Return the (x, y) coordinate for the center point of the cell that contains the specified text.  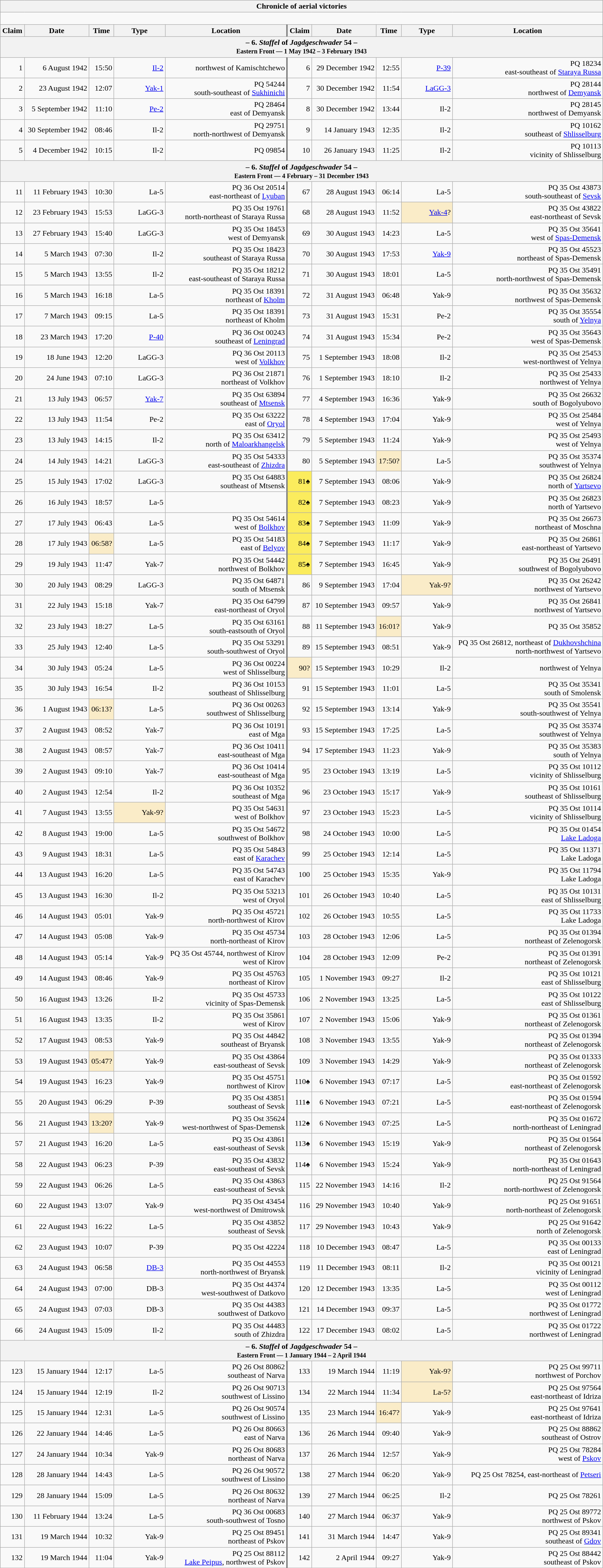
30 (12, 585)
11:47 (101, 564)
29 December 1942 (344, 67)
PQ 35 Ost 26823 north of Yartsevo (528, 502)
PQ 35 Ost 11733Lake Ladoga (528, 916)
24 June 1943 (57, 378)
PQ 35 Ost 35624 west-northwest of Spas-Demensk (226, 1123)
14:29 (389, 1061)
PQ 36 Ost 00243 southeast of Leningrad (226, 336)
11:23 (389, 751)
65 (12, 1309)
18:10 (389, 378)
PQ 35 Ost 43863 east-southeast of Sevsk (226, 1185)
12:20 (101, 357)
10:55 (389, 916)
40 (12, 792)
7 August 1943 (57, 812)
132 (12, 1557)
PQ 25 Ost 88112Lake Peipus, northwest of Pskov (226, 1557)
129 (12, 1495)
11:52 (389, 212)
142 (300, 1557)
12:54 (101, 792)
13:24 (101, 1516)
09:37 (389, 1309)
06:37 (389, 1516)
PQ 35 Ost 42224 (226, 1247)
10:07 (101, 1247)
06:14 (389, 191)
10:32 (101, 1537)
PQ 35 Ost 25484 west of Yelnya (528, 419)
73 (300, 316)
PQ 25 Ost 91564 north-northwest of Zelenogorsk (528, 1185)
PQ 26 Ost 80862 southeast of Narva (226, 1371)
PQ 35 Ost 35643 west of Spas-Demensk (528, 336)
16:45 (389, 564)
PQ 35 Ost 26812, northeast of Dukhovshchina north-northwest of Yartsevo (528, 647)
PQ 35 Ost 35861 west of Kirov (226, 1020)
20 July 1943 (57, 585)
89 (300, 647)
PQ 35 Ost 54183 east of Belyov (226, 543)
10:15 (101, 150)
128 (12, 1474)
34 (12, 668)
PQ 35 Ost 18453 west of Demyansk (226, 233)
54 (12, 1081)
7 March 1943 (57, 316)
88 (300, 627)
Yak-4? (427, 212)
15:17 (389, 792)
PQ 25 Ost 97641 east-northeast of Idriza (528, 1413)
PQ 35 Ost 01772 northwest of Leningrad (528, 1309)
91 (300, 688)
PQ 35 Ost 25493 west of Yelnya (528, 440)
101 (300, 895)
131 (12, 1537)
12:40 (101, 647)
15:35 (389, 875)
PQ 35 Ost 43864 east-southeast of Sevsk (226, 1061)
17 (12, 316)
105 (300, 978)
121 (300, 1309)
112♠ (300, 1123)
18 (12, 336)
PQ 36 Ost 10414 east-southeast of Mga (226, 771)
PQ 35 Ost 54614 west of Bolkhov (226, 523)
30 September 1942 (57, 130)
08:02 (389, 1330)
PQ 35 Ost 45744, northwest of Kirov west of Kirov (226, 957)
12:57 (389, 1454)
2 (12, 88)
94 (300, 751)
05:47? (101, 1061)
PQ 25 Ost 78284 west of Pskov (528, 1454)
PQ 35 Ost 18212 east-southeast of Staraya Russa (226, 275)
13:07 (101, 1205)
97 (300, 812)
14:47 (389, 1537)
06:29 (101, 1102)
1 November 1943 (344, 978)
PQ 26 Ost 80683 northeast of Narva (226, 1454)
PQ 36 Ost 21871 northeast of Volkhov (226, 378)
PQ 35 Ost 63222 east of Oryol (226, 419)
125 (12, 1413)
PQ 35 Ost 19761 north-northeast of Staraya Russa (226, 212)
PQ 35 Ost 26491 southwest of Bogolyubovo (528, 564)
42 (12, 833)
32 (12, 627)
PQ 36 Ost 00263 southwest of Shlisselburg (226, 709)
PQ 35 Ost 25433 northwest of Yelnya (528, 378)
11:19 (389, 1371)
12:35 (389, 130)
38 (12, 751)
08:29 (101, 585)
11:01 (389, 688)
1 (12, 67)
11:24 (389, 440)
120 (300, 1289)
64 (12, 1289)
100 (300, 875)
07:30 (101, 254)
122 (300, 1330)
PQ 35 Ost 35491 north-northwest of Spas-Demensk (528, 275)
13:44 (389, 109)
08:53 (101, 1040)
PQ 28144 northwest of Demyansk (528, 88)
15 July 1943 (57, 482)
16:22 (101, 1226)
22 November 1943 (344, 1185)
27 (12, 523)
26 (12, 502)
8 (300, 109)
PQ 35 Ost 10161southeast of Shlisselburg (528, 792)
PQ 25 Ost 88862 southeast of Ostrov (528, 1433)
8 August 1943 (57, 833)
06:58 (101, 1268)
PQ 25 Ost 91642 north of Zelenogorsk (528, 1226)
PQ 35 Ost 44483 south of Zhizdra (226, 1330)
PQ 36 Ost 20113west of Volkhov (226, 357)
10:29 (389, 668)
PQ 26 Ost 90713 southwest of Lissino (226, 1392)
PQ 35 Ost 01592 east-northeast of Zelenogorsk (528, 1081)
PQ 18234 east-southeast of Staraya Russa (528, 67)
14:21 (101, 461)
P-40 (139, 336)
Chronicle of aerial victories (301, 6)
PQ 09854 (226, 150)
08:23 (389, 502)
PQ 35 Ost 64799 east-northeast of Oryol (226, 606)
71 (300, 275)
85♠ (300, 564)
10:30 (101, 191)
13:19 (389, 771)
– 6. Staffel of Jagdgeschwader 54 –Eastern Front — 1 January 1944 – 2 April 1944 (301, 1350)
16:54 (101, 688)
12:07 (101, 88)
104 (300, 957)
06:13? (101, 709)
12:19 (101, 1392)
15:06 (389, 1020)
11 February 1944 (57, 1516)
49 (12, 978)
12 December 1943 (344, 1289)
17 December 1943 (344, 1330)
13:20? (101, 1123)
107 (300, 1020)
18:31 (101, 854)
PQ 35 Ost 01643 north-northeast of Leningrad (528, 1164)
11:04 (101, 1557)
08:06 (389, 482)
11 (12, 191)
PQ 35 Ost 26242 northwest of Yartsevo (528, 585)
11:17 (389, 543)
07:03 (101, 1309)
07:25 (389, 1123)
06:48 (389, 295)
10 September 1943 (344, 606)
PQ 35 Ost 63161 south-eastsouth of Oryol (226, 627)
northwest of Kamischtchewo (226, 67)
09:15 (101, 316)
PQ 35 Ost 54743 east of Karachev (226, 875)
3 (12, 109)
31 (12, 606)
69 (300, 233)
9 (300, 130)
PQ 26 Ost 80632 northeast of Narva (226, 1495)
102 (300, 916)
123 (12, 1371)
PQ 35 Ost 10131east of Shlisselburg (528, 895)
14 (12, 254)
PQ 35 Ost 45751 northwest of Kirov (226, 1081)
11:09 (389, 523)
75 (300, 357)
PQ 35 Ost 35541 south-southwest of Yelnya (528, 709)
28 (12, 543)
PQ 35 Ost 44374 west-southwest of Datkovo (226, 1289)
12:31 (101, 1413)
103 (300, 937)
72 (300, 295)
PQ 35 Ost 01672 north-northeast of Leningrad (528, 1123)
PQ 36 Ost 10352 southeast of Mga (226, 792)
PQ 35 Ost 11794Lake Ladoga (528, 875)
26 January 1943 (344, 150)
– 6. Staffel of Jagdgeschwader 54 –Eastern Front — 4 February – 31 December 1943 (301, 171)
05:08 (101, 937)
5 September 1942 (57, 109)
17:20 (101, 336)
74 (300, 336)
PQ 35 Ost 01564 northeast of Zelenogorsk (528, 1144)
PQ 35 Ost 00133 east of Leningrad (528, 1247)
9 September 1943 (344, 585)
27 February 1943 (57, 233)
92 (300, 709)
53 (12, 1061)
108 (300, 1040)
23 August 1942 (57, 88)
PQ 35 Ost 26861 east-northeast of Yartsevo (528, 543)
127 (12, 1454)
17:02 (101, 482)
95 (300, 771)
14:46 (101, 1433)
9 August 1943 (57, 854)
PQ 35 Ost 43822 east-northeast of Sevsk (528, 212)
PQ 25 Ost 97564 east-northeast of Idriza (528, 1392)
119 (300, 1268)
62 (12, 1247)
06:25 (389, 1495)
Yak-1 (139, 88)
13:25 (389, 999)
139 (300, 1495)
PQ 35 Ost 11371Lake Ladoga (528, 854)
11 December 1943 (344, 1268)
08:57 (101, 751)
PQ 35 Ost 43852 southeast of Sevsk (226, 1226)
PQ 35 Ost 43851 southeast of Sevsk (226, 1102)
PQ 28464 east of Demyansk (226, 109)
17:25 (389, 730)
80 (300, 461)
67 (300, 191)
59 (12, 1185)
PQ 35 Ost 54672 southwest of Bolkhov (226, 833)
83♠ (300, 523)
126 (12, 1433)
PQ 35 Ost 44383 southwest of Datkovo (226, 1309)
56 (12, 1123)
PQ 35 Ost 45763 northeast of Kirov (226, 978)
22 March 1944 (344, 1392)
106 (300, 999)
18:08 (389, 357)
70 (300, 254)
39 (12, 771)
68 (300, 212)
17 September 1943 (344, 751)
31 March 1944 (344, 1537)
15:34 (389, 336)
PQ 35 Ost 26841 northwest of Yartsevo (528, 606)
PQ 10162southeast of Shlisselburg (528, 130)
07:10 (101, 378)
08:52 (101, 730)
41 (12, 812)
northwest of Yelnya (528, 668)
15:23 (389, 812)
PQ 35 Ost 00112 west of Leningrad (528, 1289)
19:00 (101, 833)
PQ 35 Ost 54843 east of Karachev (226, 854)
PQ 29751 north-northwest of Demyansk (226, 130)
PQ 35 Ost 45734 north-northeast of Kirov (226, 937)
08:11 (389, 1268)
19 July 1943 (57, 564)
15:31 (389, 316)
63 (12, 1268)
76 (300, 378)
PQ 35 Ost 01722 northwest of Leningrad (528, 1330)
14 July 1943 (57, 461)
130 (12, 1516)
23 August 1943 (57, 1247)
PQ 36 Ost 00683 south-southwest of Tosno (226, 1516)
15:24 (389, 1164)
PQ 36 Ost 10191east of Mga (226, 730)
114♠ (300, 1164)
PQ 36 Ost 00224 west of Shlisselburg (226, 668)
20 August 1943 (57, 1102)
PQ 35 Ost 10112vicinity of Shlisselburg (528, 771)
15:40 (101, 233)
18:57 (101, 502)
43 (12, 854)
PQ 35 Ost 45523 northeast of Spas-Demensk (528, 254)
12:06 (389, 937)
23 March 1943 (57, 336)
48 (12, 957)
PQ 36 Ost 20514 east-northeast of Lyuban (226, 191)
PQ 35 Ost 10122east of Shlisselburg (528, 999)
16 (12, 295)
16:23 (101, 1081)
07:21 (389, 1102)
6 August 1942 (57, 67)
PQ 35 Ost 00121vicinity of Leningrad (528, 1268)
PQ 25 Ost 89341 southeast of Gdov (528, 1537)
113♠ (300, 1144)
109 (300, 1061)
86 (300, 585)
7 (300, 88)
1 August 1943 (57, 709)
09:40 (389, 1433)
11:34 (389, 1392)
16:30 (101, 895)
135 (300, 1413)
PQ 35 Ost 43873 south-southeast of Sevsk (528, 191)
PQ 35 Ost 35341 south of Smolensk (528, 688)
08:51 (389, 647)
PQ 35 Ost 63412 north of Maloarkhangelsk (226, 440)
141 (300, 1537)
24 January 1944 (57, 1454)
PQ 35 Ost 26824 north of Yartsevo (528, 482)
06:57 (101, 399)
07:17 (389, 1081)
PQ 25 Ost 89772 northwest of Pskov (528, 1516)
16:18 (101, 295)
11:10 (101, 109)
06:26 (101, 1185)
79 (300, 440)
15:50 (101, 67)
44 (12, 875)
La-5? (427, 1392)
PQ 36 Ost 10153southeast of Shlisselburg (226, 688)
PQ 25 Ost 99711 northwest of Porchov (528, 1371)
PQ 28145 northwest of Demyansk (528, 109)
PQ 35 Ost 64871 south of Mtsensk (226, 585)
18:27 (101, 627)
PQ 35 Ost 35852 (528, 627)
138 (300, 1474)
118 (300, 1247)
35 (12, 688)
23 (12, 440)
12:17 (101, 1371)
14:15 (101, 440)
14:16 (389, 1185)
PQ 35 Ost 64883 southeast of Mtsensk (226, 482)
4 (12, 130)
11 September 1943 (344, 627)
14:43 (101, 1474)
PQ 10113vicinity of Shlisselburg (528, 150)
06:20 (389, 1474)
08:47 (389, 1247)
07:00 (101, 1289)
5 (12, 150)
05:01 (101, 916)
17 August 1943 (57, 1040)
47 (12, 937)
11 February 1943 (57, 191)
PQ 26 Ost 90572 southwest of Lissino (226, 1474)
15:19 (389, 1144)
PQ 35 Ost 43832 east-southeast of Sevsk (226, 1164)
24 October 1943 (344, 833)
PQ 26 Ost 80663 east of Narva (226, 1433)
45 (12, 895)
115 (300, 1185)
18 June 1943 (57, 357)
17:53 (389, 254)
12 (12, 212)
98 (300, 833)
PQ 35 Ost 10121east of Shlisselburg (528, 978)
10 (300, 150)
PQ 35 Ost 01333 northeast of Zelenogorsk (528, 1061)
110♠ (300, 1081)
PQ 35 Ost 26632 south of Bogolyubovo (528, 399)
133 (300, 1371)
77 (300, 399)
37 (12, 730)
06:58? (101, 543)
10 December 1943 (344, 1247)
16 July 1943 (57, 502)
25 July 1943 (57, 647)
PQ 25 Ost 89451 northeast of Pskov (226, 1537)
PQ 54244 south-southeast of Sukhinichi (226, 88)
16:01? (389, 627)
PQ 36 Ost 10411 east-southeast of Mga (226, 751)
61 (12, 1226)
10:43 (389, 1226)
16:47? (389, 1413)
14 December 1943 (344, 1309)
2 April 1944 (344, 1557)
4 December 1942 (57, 150)
66 (12, 1330)
15:53 (101, 212)
PQ 35 Ost 35554 south of Yelnya (528, 316)
22 (12, 419)
PQ 35 Ost 01391 northeast of Zelenogorsk (528, 957)
55 (12, 1102)
50 (12, 999)
12:09 (389, 957)
14 January 1943 (344, 130)
60 (12, 1205)
23 July 1943 (57, 627)
PQ 35 Ost 26673 northeast of Moschna (528, 523)
136 (300, 1433)
06:23 (101, 1164)
PQ 35 Ost 44553 north-northwest of Bryansk (226, 1268)
10:34 (101, 1454)
PQ 35 Ost 35641 west of Spas-Demensk (528, 233)
13:26 (101, 999)
PQ 35 Ost 54442 northwest of Bolkhov (226, 564)
23 February 1943 (57, 212)
124 (12, 1392)
90? (300, 668)
11:25 (389, 150)
13:14 (389, 709)
PQ 35 Ost 10114vicinity of Shlisselburg (528, 812)
17:50? (389, 461)
PQ 25 Ost 78254, east-northeast of Petseri (528, 1474)
05:24 (101, 668)
21 (12, 399)
PQ 25 Ost 78261 (528, 1495)
22 January 1944 (57, 1433)
PQ 35 Ost 01594 east-northeast of Zelenogorsk (528, 1102)
13 (12, 233)
09:57 (389, 606)
PQ 35 Ost 01454Lake Ladoga (528, 833)
99 (300, 854)
PQ 26 Ost 90574 southwest of Lissino (226, 1413)
33 (12, 647)
PQ 35 Ost 35632 northwest of Spas-Demensk (528, 295)
PQ 35 Ost 01361 northeast of Zelenogorsk (528, 1020)
PQ 35 Ost 54631 west of Bolkhov (226, 812)
20 (12, 378)
137 (300, 1454)
PQ 35 Ost 53291 south-southwest of Oryol (226, 647)
36 (12, 709)
84♠ (300, 543)
PQ 35 Ost 44842 southeast of Bryansk (226, 1040)
PQ 35 Ost 63894 southeast of Mtsensk (226, 399)
6 (300, 67)
29 (12, 564)
52 (12, 1040)
116 (300, 1205)
58 (12, 1164)
81♠ (300, 482)
22 July 1943 (57, 606)
12:55 (389, 67)
134 (300, 1392)
PQ 25 Ost 91651 north-northeast of Zelenogorsk (528, 1205)
87 (300, 606)
14:23 (389, 233)
PQ 35 Ost 45721 north-northwest of Kirov (226, 916)
93 (300, 730)
09:10 (101, 771)
25 (12, 482)
96 (300, 792)
PQ 35 Ost 25453 west-northwest of Yelnya (528, 357)
46 (12, 916)
23 March 1944 (344, 1413)
18:01 (389, 275)
PQ 35 Ost 43454 west-northwest of Dmitrowsk (226, 1205)
06:43 (101, 523)
57 (12, 1144)
117 (300, 1226)
82♠ (300, 502)
78 (300, 419)
111♠ (300, 1102)
16:36 (389, 399)
05:14 (101, 957)
51 (12, 1020)
PQ 25 Ost 88442 southeast of Pskov (528, 1557)
PQ 35 Ost 18423 southeast of Staraya Russa (226, 254)
12:14 (389, 854)
PQ 35 Ost 54333 east-southeast of Zhizdra (226, 461)
10:00 (389, 833)
15:18 (101, 606)
– 6. Staffel of Jagdgeschwader 54 –Eastern Front — 1 May 1942 – 3 February 1943 (301, 47)
140 (300, 1516)
19 (12, 357)
PQ 35 Ost 43861 east-southeast of Sevsk (226, 1144)
15 (12, 275)
PQ 35 Ost 45733vicinity of Spas-Demensk (226, 999)
24 (12, 461)
PQ 35 Ost 53213 west of Oryol (226, 895)
PQ 35 Ost 35383 south of Yelnya (528, 751)
